For the text-containing cell, return its midpoint in (x, y) coordinate format. 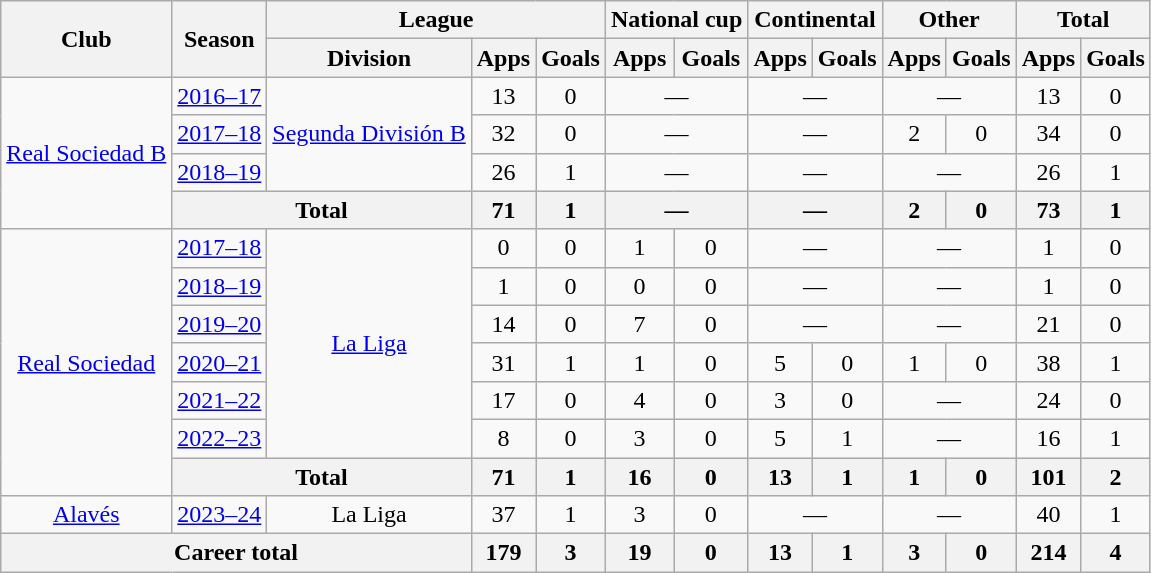
214 (1048, 553)
National cup (676, 20)
101 (1048, 477)
Real Sociedad (86, 362)
19 (639, 553)
34 (1048, 134)
38 (1048, 362)
2023–24 (220, 515)
32 (503, 134)
24 (1048, 400)
Continental (815, 20)
2016–17 (220, 96)
Alavés (86, 515)
Real Sociedad B (86, 153)
2020–21 (220, 362)
2021–22 (220, 400)
40 (1048, 515)
Division (369, 58)
League (436, 20)
Segunda División B (369, 134)
Club (86, 39)
21 (1048, 324)
17 (503, 400)
2019–20 (220, 324)
14 (503, 324)
179 (503, 553)
37 (503, 515)
Other (949, 20)
31 (503, 362)
2022–23 (220, 438)
7 (639, 324)
8 (503, 438)
73 (1048, 210)
Season (220, 39)
Career total (236, 553)
